Output the [x, y] coordinate of the center of the cell containing the given text.  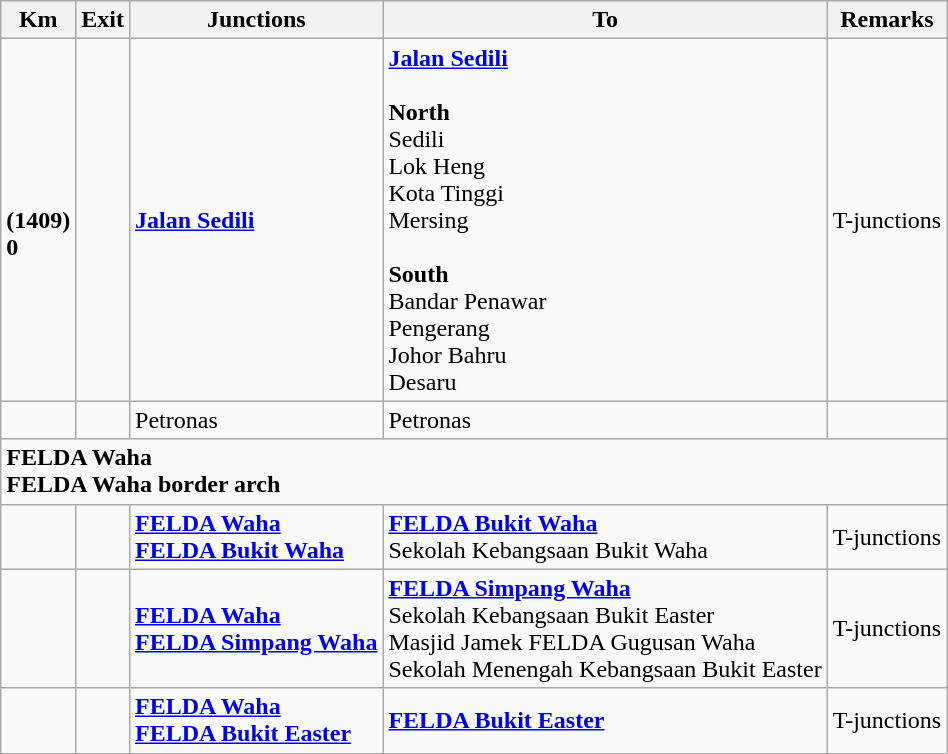
FELDA WahaFELDA Bukit Waha [256, 536]
Remarks [887, 20]
To [605, 20]
(1409)0 [38, 220]
FELDA WahaFELDA Bukit Easter [256, 720]
Jalan SediliNorth Sedili Lok Heng Kota Tinggi MersingSouth Bandar Penawar Pengerang Johor Bahru Desaru [605, 220]
FELDA WahaFELDA Simpang Waha [256, 628]
Km [38, 20]
FELDA Bukit Easter [605, 720]
Exit [103, 20]
FELDA Simpang WahaSekolah Kebangsaan Bukit EasterMasjid Jamek FELDA Gugusan Waha Sekolah Menengah Kebangsaan Bukit Easter [605, 628]
Junctions [256, 20]
FELDA Bukit WahaSekolah Kebangsaan Bukit Waha [605, 536]
Jalan Sedili [256, 220]
FELDA WahaFELDA Waha border arch [474, 472]
